Detect which cell encompasses the target text, then output its (x, y) center coordinate. 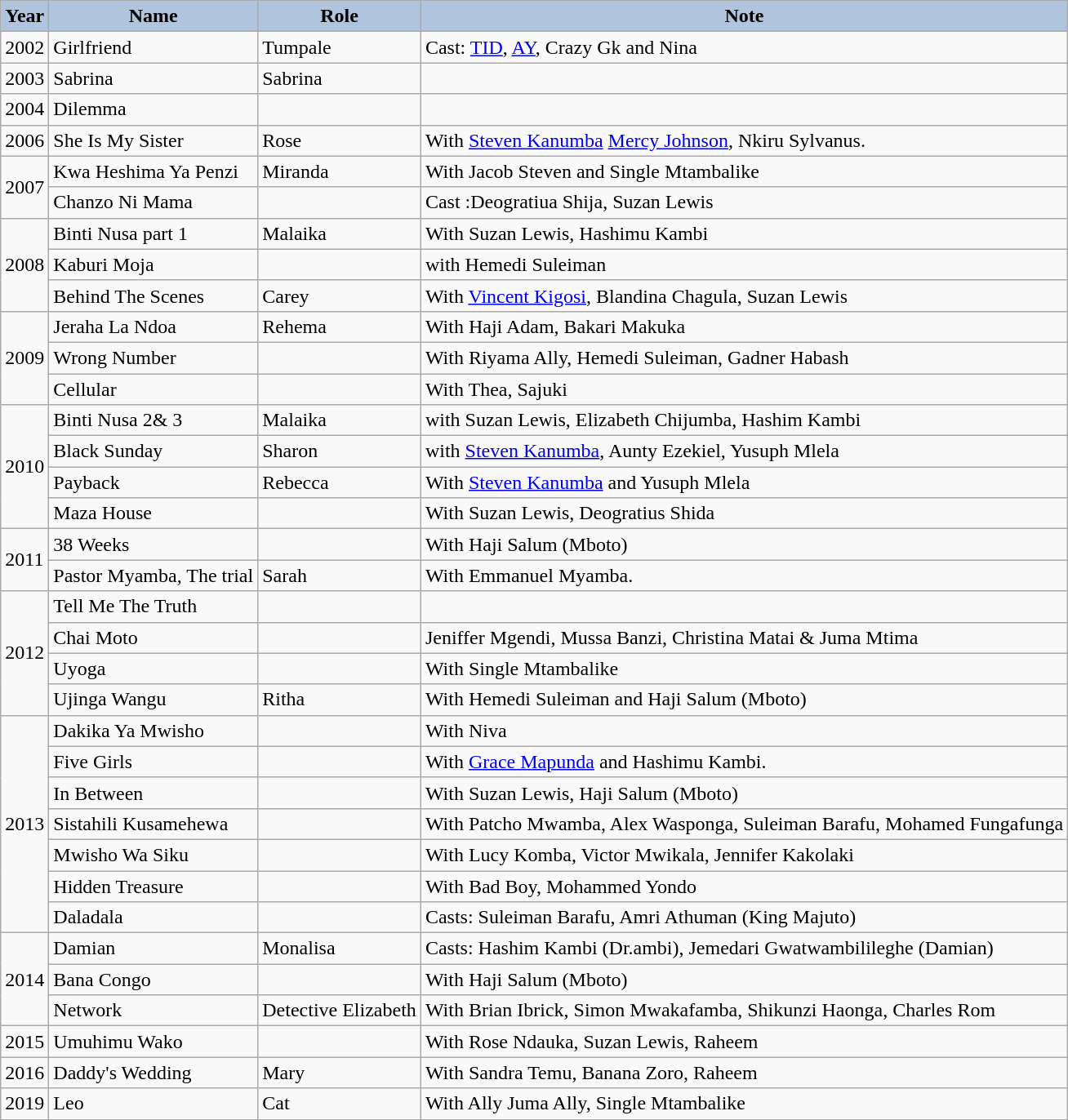
Black Sunday (154, 451)
Bana Congo (154, 980)
2014 (24, 980)
2010 (24, 467)
Jeraha La Ndoa (154, 327)
Mwisho Wa Siku (154, 855)
With Emmanuel Myamba. (744, 576)
Chanzo Ni Mama (154, 202)
2006 (24, 140)
Detective Elizabeth (340, 1011)
2004 (24, 109)
Miranda (340, 171)
With Ally Juma Ally, Single Mtambalike (744, 1104)
2012 (24, 653)
Rehema (340, 327)
with Hemedi Suleiman (744, 264)
Sharon (340, 451)
Binti Nusa part 1 (154, 233)
With Grace Mapunda and Hashimu Kambi. (744, 762)
Maza House (154, 513)
Year (24, 16)
With Sandra Temu, Banana Zoro, Raheem (744, 1073)
Cellular (154, 389)
Dakika Ya Mwisho (154, 731)
Network (154, 1011)
Girlfriend (154, 47)
2016 (24, 1073)
With Lucy Komba, Victor Mwikala, Jennifer Kakolaki (744, 855)
Mary (340, 1073)
With Brian Ibrick, Simon Mwakafamba, Shikunzi Haonga, Charles Rom (744, 1011)
2013 (24, 824)
Wrong Number (154, 358)
She Is My Sister (154, 140)
Daddy's Wedding (154, 1073)
Chai Moto (154, 638)
Behind The Scenes (154, 296)
Jeniffer Mgendi, Mussa Banzi, Christina Matai & Juma Mtima (744, 638)
Uyoga (154, 669)
With Thea, Sajuki (744, 389)
With Suzan Lewis, Deogratius Shida (744, 513)
Payback (154, 482)
Rose (340, 140)
Pastor Myamba, The trial (154, 576)
Kwa Heshima Ya Penzi (154, 171)
With Riyama Ally, Hemedi Suleiman, Gadner Habash (744, 358)
Damian (154, 949)
With Suzan Lewis, Hashimu Kambi (744, 233)
Umuhimu Wako (154, 1042)
2015 (24, 1042)
With Patcho Mwamba, Alex Wasponga, Suleiman Barafu, Mohamed Fungafunga (744, 824)
with Suzan Lewis, Elizabeth Chijumba, Hashim Kambi (744, 420)
with Steven Kanumba, Aunty Ezekiel, Yusuph Mlela (744, 451)
Role (340, 16)
Tumpale (340, 47)
Monalisa (340, 949)
With Steven Kanumba Mercy Johnson, Nkiru Sylvanus. (744, 140)
Casts: Hashim Kambi (Dr.ambi), Jemedari Gwatwambilileghe (Damian) (744, 949)
2011 (24, 560)
Sarah (340, 576)
Daladala (154, 918)
Ujinga Wangu (154, 700)
Sistahili Kusamehewa (154, 824)
Kaburi Moja (154, 264)
38 Weeks (154, 544)
2007 (24, 187)
Hidden Treasure (154, 886)
Tell Me The Truth (154, 607)
Leo (154, 1104)
With Jacob Steven and Single Mtambalike (744, 171)
With Bad Boy, Mohammed Yondo (744, 886)
Cat (340, 1104)
Cast :Deogratiua Shija, Suzan Lewis (744, 202)
With Hemedi Suleiman and Haji Salum (Mboto) (744, 700)
Casts: Suleiman Barafu, Amri Athuman (King Majuto) (744, 918)
With Haji Adam, Bakari Makuka (744, 327)
Cast: TID, AY, Crazy Gk and Nina (744, 47)
Dilemma (154, 109)
In Between (154, 793)
With Rose Ndauka, Suzan Lewis, Raheem (744, 1042)
Name (154, 16)
With Niva (744, 731)
2009 (24, 358)
With Vincent Kigosi, Blandina Chagula, Suzan Lewis (744, 296)
With Single Mtambalike (744, 669)
Carey (340, 296)
Rebecca (340, 482)
Five Girls (154, 762)
Note (744, 16)
2008 (24, 264)
2019 (24, 1104)
Ritha (340, 700)
2002 (24, 47)
With Suzan Lewis, Haji Salum (Mboto) (744, 793)
With Steven Kanumba and Yusuph Mlela (744, 482)
2003 (24, 78)
Binti Nusa 2& 3 (154, 420)
